From the cell containing the given text, extract its center point as (X, Y) coordinate. 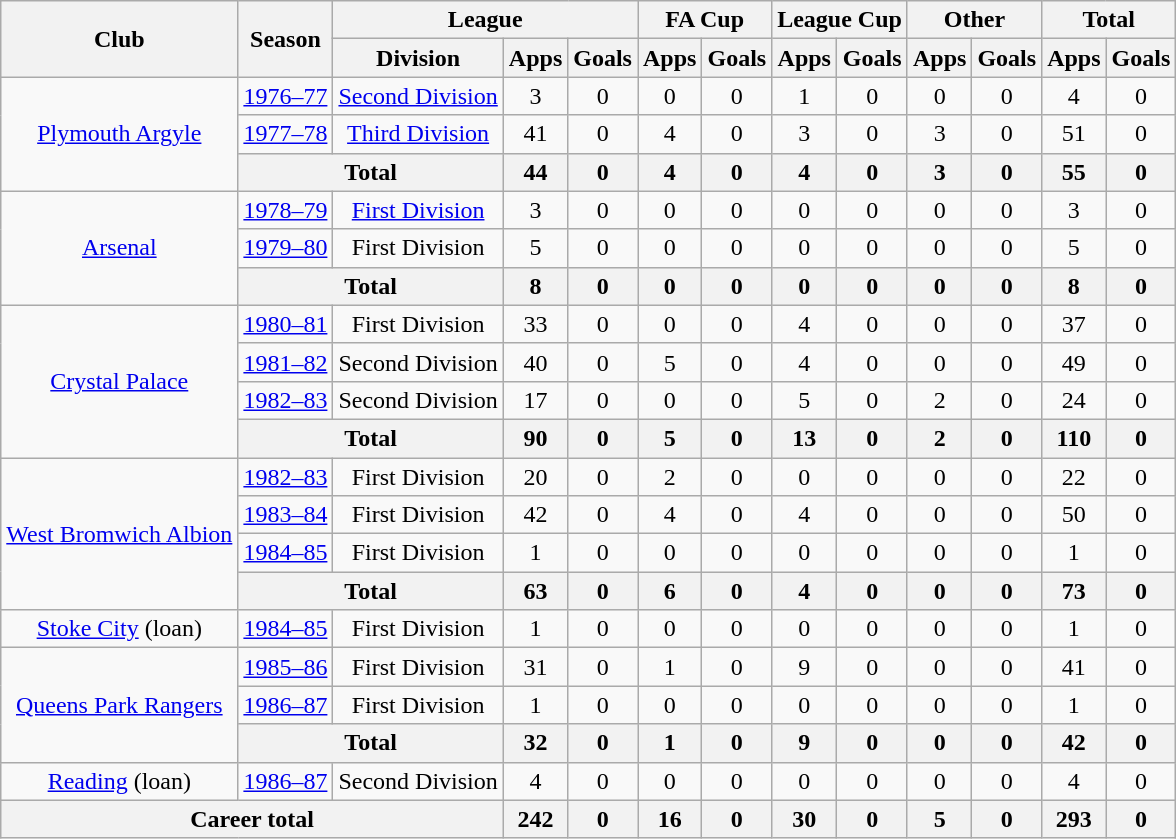
30 (804, 819)
Crystal Palace (120, 381)
1979–80 (286, 248)
Reading (loan) (120, 781)
37 (1074, 324)
22 (1074, 477)
51 (1074, 134)
17 (535, 400)
Queens Park Rangers (120, 705)
Third Division (418, 134)
1983–84 (286, 515)
73 (1074, 591)
1985–86 (286, 667)
293 (1074, 819)
Season (286, 39)
31 (535, 667)
Division (418, 58)
55 (1074, 172)
6 (670, 591)
Stoke City (loan) (120, 629)
242 (535, 819)
110 (1074, 438)
50 (1074, 515)
13 (804, 438)
90 (535, 438)
League (486, 20)
44 (535, 172)
24 (1074, 400)
63 (535, 591)
Plymouth Argyle (120, 134)
FA Cup (705, 20)
1980–81 (286, 324)
33 (535, 324)
League Cup (840, 20)
1981–82 (286, 362)
1978–79 (286, 210)
16 (670, 819)
1976–77 (286, 96)
Arsenal (120, 248)
49 (1074, 362)
40 (535, 362)
32 (535, 743)
Club (120, 39)
20 (535, 477)
West Bromwich Albion (120, 534)
Career total (252, 819)
Other (974, 20)
1977–78 (286, 134)
